Scan for the cell matching the given text and deliver its (x, y) coordinate at center. 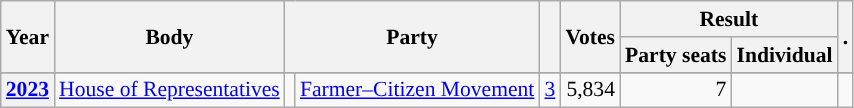
3 (550, 90)
Votes (590, 36)
Party seats (676, 55)
2023 (28, 90)
House of Representatives (170, 90)
Party (412, 36)
. (846, 36)
Individual (784, 55)
5,834 (590, 90)
Year (28, 36)
7 (676, 90)
Result (729, 19)
Farmer–Citizen Movement (418, 90)
Body (170, 36)
